From the cell containing the given text, extract its center point as (X, Y) coordinate. 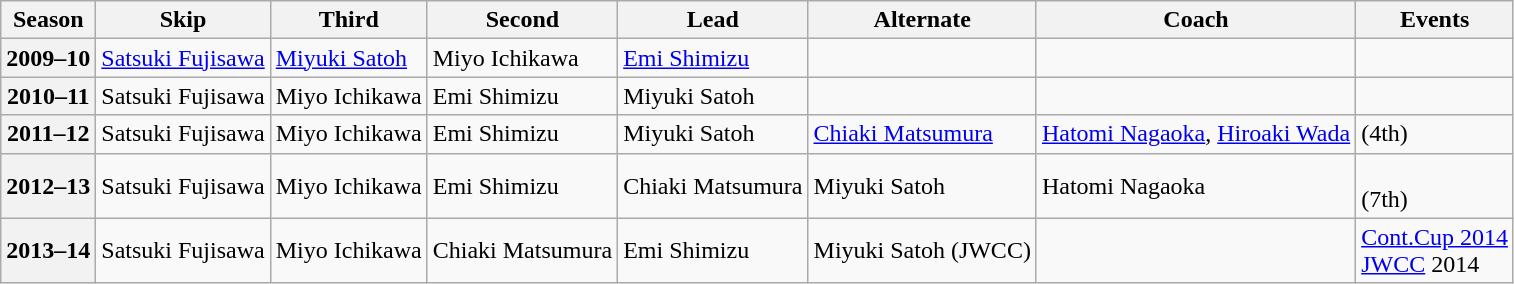
Skip (183, 20)
Second (522, 20)
(4th) (1435, 134)
Season (48, 20)
Cont.Cup 2014 JWCC 2014 (1435, 250)
2012–13 (48, 186)
Third (348, 20)
Miyuki Satoh (JWCC) (922, 250)
Hatomi Nagaoka, Hiroaki Wada (1196, 134)
(7th) (1435, 186)
2013–14 (48, 250)
Alternate (922, 20)
Events (1435, 20)
2011–12 (48, 134)
2010–11 (48, 96)
Coach (1196, 20)
Hatomi Nagaoka (1196, 186)
2009–10 (48, 58)
Lead (713, 20)
